Extract the (X, Y) coordinate from the center of the cell holding the provided text.  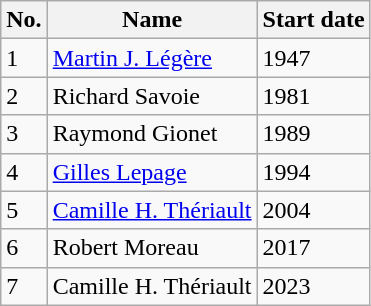
Raymond Gionet (152, 134)
4 (24, 172)
Gilles Lepage (152, 172)
1947 (314, 58)
Richard Savoie (152, 96)
7 (24, 286)
Martin J. Légère (152, 58)
Start date (314, 20)
2023 (314, 286)
2004 (314, 210)
2017 (314, 248)
No. (24, 20)
6 (24, 248)
Robert Moreau (152, 248)
1981 (314, 96)
3 (24, 134)
1 (24, 58)
1994 (314, 172)
2 (24, 96)
Name (152, 20)
1989 (314, 134)
5 (24, 210)
